Detect which cell encompasses the target text, then output its (X, Y) center coordinate. 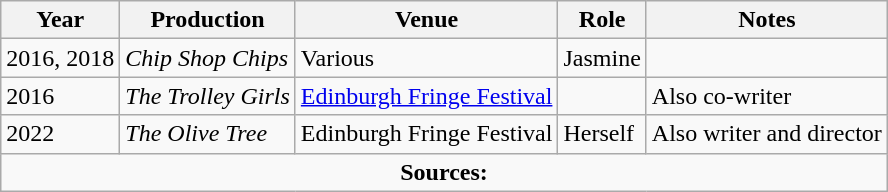
Various (426, 58)
Sources: (444, 172)
2016 (60, 96)
Year (60, 20)
Also writer and director (766, 134)
2022 (60, 134)
Role (602, 20)
Notes (766, 20)
Also co-writer (766, 96)
Herself (602, 134)
The Trolley Girls (208, 96)
The Olive Tree (208, 134)
Jasmine (602, 58)
2016, 2018 (60, 58)
Production (208, 20)
Chip Shop Chips (208, 58)
Venue (426, 20)
